Pinpoint the cell where the given text exists, returning its [X, Y] midpoint coordinate. 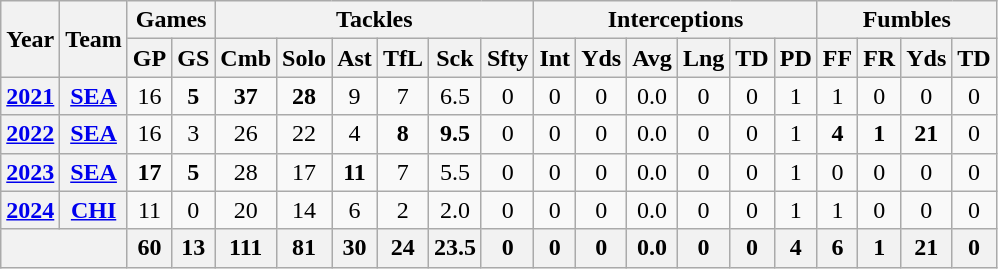
23.5 [454, 248]
Int [555, 58]
FR [880, 58]
111 [246, 248]
Solo [304, 58]
13 [194, 248]
22 [304, 134]
9 [355, 96]
Cmb [246, 58]
FF [837, 58]
2022 [30, 134]
Avg [652, 58]
PD [796, 58]
Interceptions [676, 20]
14 [304, 210]
Sfty [507, 58]
Games [170, 20]
TfL [402, 58]
81 [304, 248]
8 [402, 134]
2.0 [454, 210]
24 [402, 248]
20 [246, 210]
9.5 [454, 134]
Sck [454, 58]
GP [149, 58]
Tackles [374, 20]
60 [149, 248]
Year [30, 39]
3 [194, 134]
30 [355, 248]
6.5 [454, 96]
2024 [30, 210]
5.5 [454, 172]
2023 [30, 172]
Lng [703, 58]
GS [194, 58]
2021 [30, 96]
26 [246, 134]
Fumbles [906, 20]
Team [94, 39]
Ast [355, 58]
CHI [94, 210]
2 [402, 210]
37 [246, 96]
